Determine the (X, Y) coordinate at the center of the cell enclosing the given text.  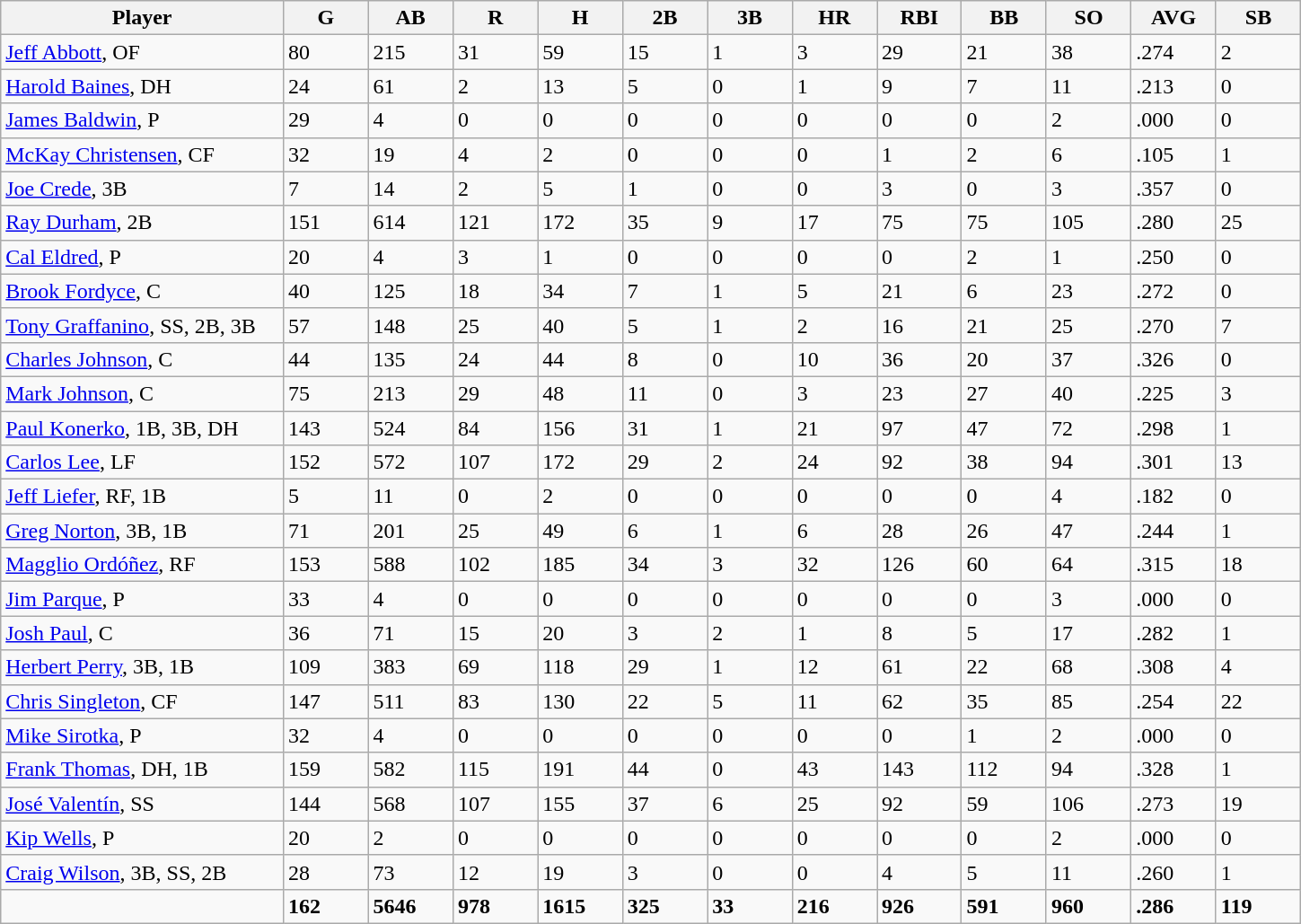
191 (580, 770)
112 (1004, 770)
.260 (1174, 872)
49 (580, 531)
Harold Baines, DH (142, 86)
215 (410, 52)
185 (580, 565)
144 (326, 804)
Brook Fordyce, C (142, 291)
.308 (1174, 667)
121 (495, 223)
115 (495, 770)
Jeff Abbott, OF (142, 52)
152 (326, 462)
.213 (1174, 86)
325 (664, 906)
.273 (1174, 804)
84 (495, 428)
73 (410, 872)
582 (410, 770)
588 (410, 565)
.182 (1174, 497)
5646 (410, 906)
Tony Graffanino, SS, 2B, 3B (142, 325)
151 (326, 223)
102 (495, 565)
.286 (1174, 906)
SO (1088, 18)
.105 (1174, 154)
.250 (1174, 257)
130 (580, 701)
614 (410, 223)
José Valentín, SS (142, 804)
.282 (1174, 633)
Paul Konerko, 1B, 3B, DH (142, 428)
126 (919, 565)
.280 (1174, 223)
Joe Crede, 3B (142, 189)
14 (410, 189)
2B (664, 18)
978 (495, 906)
Herbert Perry, 3B, 1B (142, 667)
85 (1088, 701)
.301 (1174, 462)
.328 (1174, 770)
Josh Paul, C (142, 633)
Kip Wells, P (142, 838)
James Baldwin, P (142, 120)
159 (326, 770)
Mike Sirotka, P (142, 735)
62 (919, 701)
960 (1088, 906)
.225 (1174, 393)
148 (410, 325)
216 (834, 906)
201 (410, 531)
SB (1259, 18)
109 (326, 667)
60 (1004, 565)
162 (326, 906)
H (580, 18)
135 (410, 359)
G (326, 18)
524 (410, 428)
Charles Johnson, C (142, 359)
57 (326, 325)
BB (1004, 18)
125 (410, 291)
572 (410, 462)
HR (834, 18)
Chris Singleton, CF (142, 701)
383 (410, 667)
Frank Thomas, DH, 1B (142, 770)
R (495, 18)
156 (580, 428)
27 (1004, 393)
155 (580, 804)
Cal Eldred, P (142, 257)
.274 (1174, 52)
68 (1088, 667)
1615 (580, 906)
AVG (1174, 18)
591 (1004, 906)
Jim Parque, P (142, 599)
10 (834, 359)
511 (410, 701)
26 (1004, 531)
568 (410, 804)
.270 (1174, 325)
83 (495, 701)
Magglio Ordóñez, RF (142, 565)
Ray Durham, 2B (142, 223)
72 (1088, 428)
105 (1088, 223)
80 (326, 52)
213 (410, 393)
.254 (1174, 701)
.357 (1174, 189)
RBI (919, 18)
147 (326, 701)
48 (580, 393)
106 (1088, 804)
119 (1259, 906)
64 (1088, 565)
Mark Johnson, C (142, 393)
Player (142, 18)
Carlos Lee, LF (142, 462)
Jeff Liefer, RF, 1B (142, 497)
118 (580, 667)
97 (919, 428)
3B (750, 18)
926 (919, 906)
.298 (1174, 428)
AB (410, 18)
.315 (1174, 565)
16 (919, 325)
69 (495, 667)
.244 (1174, 531)
43 (834, 770)
Greg Norton, 3B, 1B (142, 531)
153 (326, 565)
.272 (1174, 291)
.326 (1174, 359)
Craig Wilson, 3B, SS, 2B (142, 872)
McKay Christensen, CF (142, 154)
